Capture the cell that displays the provided text and extract its [x, y] central coordinate. 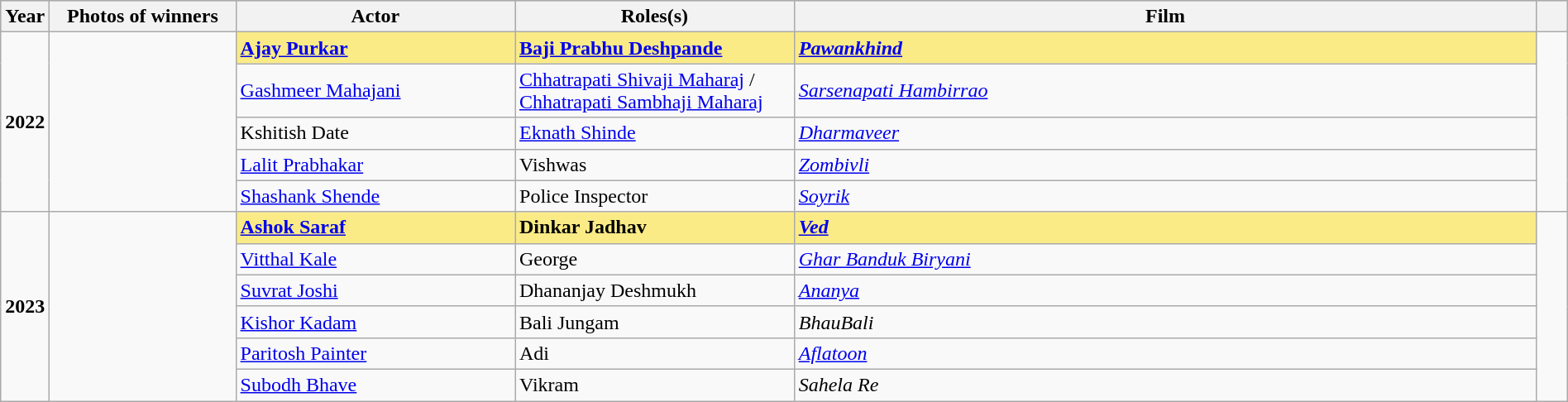
Baji Prabhu Deshpande [654, 48]
Film [1165, 17]
Dharmaveer [1165, 133]
Actor [375, 17]
Shashank Shende [375, 196]
Ashok Saraf [375, 227]
Chhatrapati Shivaji Maharaj / Chhatrapati Sambhaji Maharaj [654, 91]
Kishor Kadam [375, 322]
Suvrat Joshi [375, 290]
Zombivli [1165, 165]
Pawankhind [1165, 48]
Soyrik [1165, 196]
Kshitish Date [375, 133]
Sahela Re [1165, 385]
Photos of winners [142, 17]
Roles(s) [654, 17]
Ghar Banduk Biryani [1165, 259]
Vikram [654, 385]
Dhananjay Deshmukh [654, 290]
Aflatoon [1165, 353]
Police Inspector [654, 196]
Ananya [1165, 290]
Sarsenapati Hambirrao [1165, 91]
Eknath Shinde [654, 133]
2022 [25, 122]
Paritosh Painter [375, 353]
BhauBali [1165, 322]
Bali Jungam [654, 322]
2023 [25, 306]
Vishwas [654, 165]
Year [25, 17]
Subodh Bhave [375, 385]
Adi [654, 353]
Vitthal Kale [375, 259]
Lalit Prabhakar [375, 165]
George [654, 259]
Ved [1165, 227]
Ajay Purkar [375, 48]
Gashmeer Mahajani [375, 91]
Dinkar Jadhav [654, 227]
